Extract the (x, y) coordinate from the center of the cell holding the provided text.  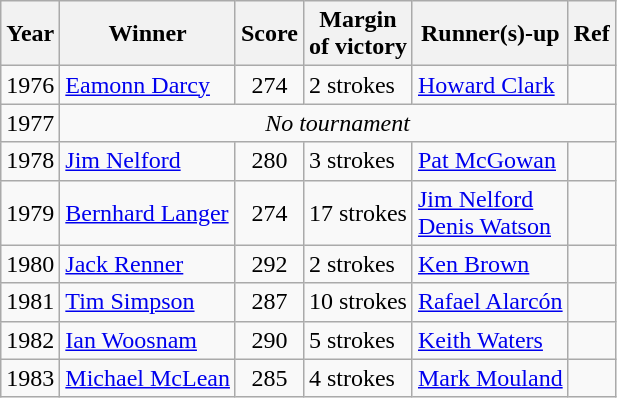
Score (269, 34)
Year (30, 34)
5 strokes (358, 340)
1978 (30, 161)
1980 (30, 264)
Howard Clark (490, 85)
Pat McGowan (490, 161)
285 (269, 378)
Winner (148, 34)
No tournament (338, 123)
Mark Mouland (490, 378)
Michael McLean (148, 378)
1981 (30, 302)
4 strokes (358, 378)
Ref (592, 34)
17 strokes (358, 212)
10 strokes (358, 302)
Bernhard Langer (148, 212)
Jim Nelford (148, 161)
1976 (30, 85)
Eamonn Darcy (148, 85)
Rafael Alarcón (490, 302)
Ken Brown (490, 264)
1982 (30, 340)
290 (269, 340)
1979 (30, 212)
292 (269, 264)
Runner(s)-up (490, 34)
Marginof victory (358, 34)
Keith Waters (490, 340)
Jim Nelford Denis Watson (490, 212)
Tim Simpson (148, 302)
1983 (30, 378)
1977 (30, 123)
287 (269, 302)
280 (269, 161)
3 strokes (358, 161)
Jack Renner (148, 264)
Ian Woosnam (148, 340)
